Determine the [x, y] coordinate at the center of the cell enclosing the given text.  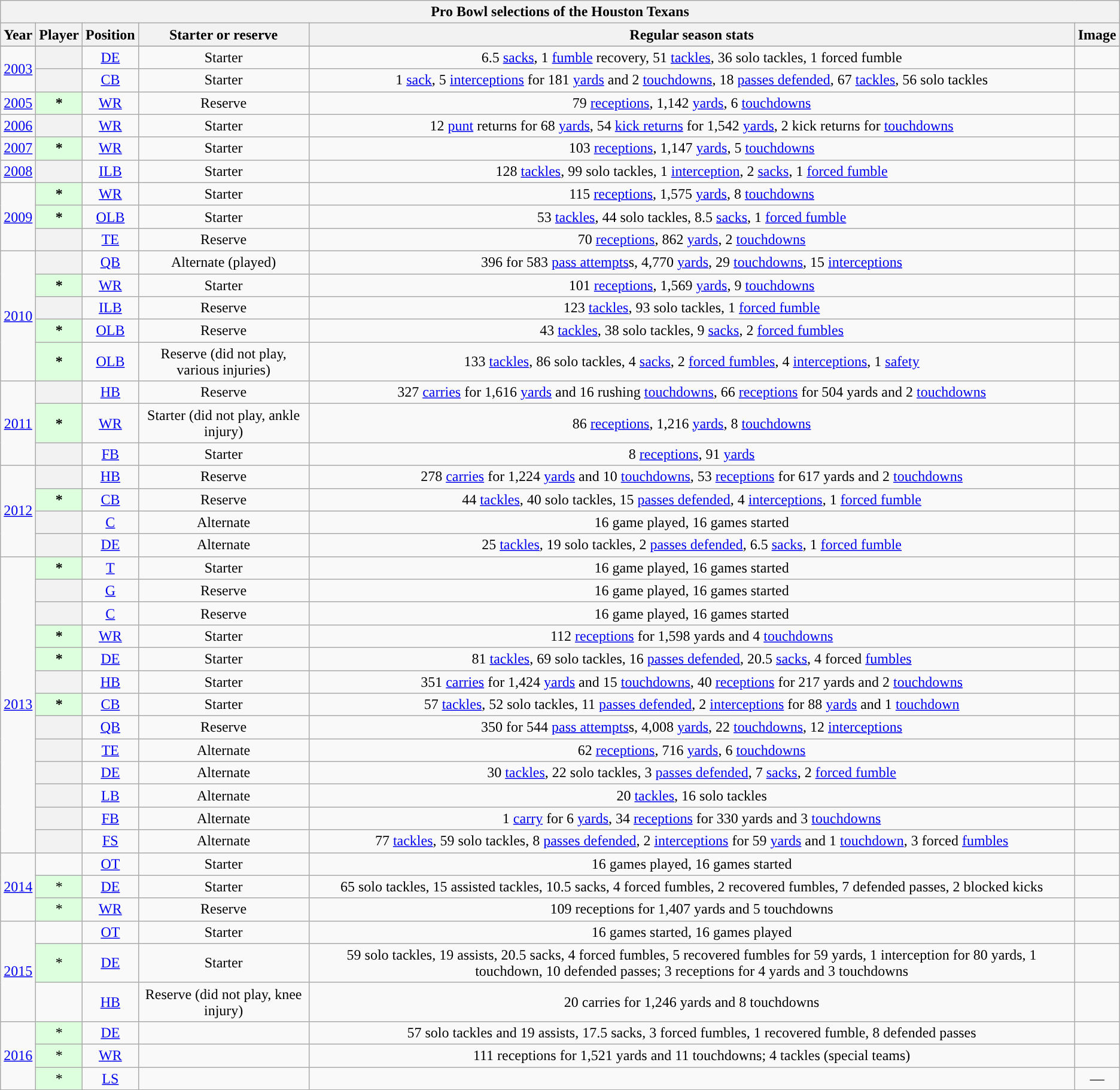
1 sack, 5 interceptions for 181 yards and 2 touchdowns, 18 passes defended, 67 tackles, 56 solo tackles [692, 80]
2014 [18, 887]
LB [111, 796]
G [111, 590]
T [111, 568]
8 receptions, 91 yards [692, 454]
— [1097, 1079]
1 carry for 6 yards, 34 receptions for 330 yards and 3 touchdowns [692, 818]
111 receptions for 1,521 yards and 11 touchdowns; 4 tackles (special teams) [692, 1055]
2009 [18, 217]
109 receptions for 1,407 yards and 5 touchdowns [692, 909]
101 receptions, 1,569 yards, 9 touchdowns [692, 285]
Player [59, 35]
Year [18, 35]
6.5 sacks, 1 fumble recovery, 51 tackles, 36 solo tackles, 1 forced fumble [692, 57]
2015 [18, 971]
351 carries for 1,424 yards and 15 touchdowns, 40 receptions for 217 yards and 2 touchdowns [692, 681]
103 receptions, 1,147 yards, 5 touchdowns [692, 148]
Image [1097, 35]
25 tackles, 19 solo tackles, 2 passes defended, 6.5 sacks, 1 forced fumble [692, 545]
20 tackles, 16 solo tackles [692, 796]
20 carries for 1,246 yards and 8 touchdowns [692, 1001]
2013 [18, 705]
2005 [18, 103]
57 solo tackles and 19 assists, 17.5 sacks, 3 forced fumbles, 1 recovered fumble, 8 defended passes [692, 1033]
12 punt returns for 68 yards, 54 kick returns for 1,542 yards, 2 kick returns for touchdowns [692, 126]
77 tackles, 59 solo tackles, 8 passes defended, 2 interceptions for 59 yards and 1 touchdown, 3 forced fumbles [692, 841]
86 receptions, 1,216 yards, 8 touchdowns [692, 424]
2007 [18, 148]
LS [111, 1079]
62 receptions, 716 yards, 6 touchdowns [692, 750]
2003 [18, 69]
350 for 544 pass attemptss, 4,008 yards, 22 touchdowns, 12 interceptions [692, 727]
123 tackles, 93 solo tackles, 1 forced fumble [692, 308]
Starter (did not play, ankle injury) [224, 424]
115 receptions, 1,575 yards, 8 touchdowns [692, 194]
Alternate (played) [224, 262]
16 games started, 16 games played [692, 932]
Starter or reserve [224, 35]
2008 [18, 171]
65 solo tackles, 15 assisted tackles, 10.5 sacks, 4 forced fumbles, 2 recovered fumbles, 7 defended passes, 2 blocked kicks [692, 887]
2012 [18, 511]
133 tackles, 86 solo tackles, 4 sacks, 2 forced fumbles, 4 interceptions, 1 safety [692, 361]
Reserve (did not play, knee injury) [224, 1001]
57 tackles, 52 solo tackles, 11 passes defended, 2 interceptions for 88 yards and 1 touchdown [692, 705]
128 tackles, 99 solo tackles, 1 interception, 2 sacks, 1 forced fumble [692, 171]
Reserve (did not play, various injuries) [224, 361]
2006 [18, 126]
43 tackles, 38 solo tackles, 9 sacks, 2 forced fumbles [692, 331]
FS [111, 841]
278 carries for 1,224 yards and 10 touchdowns, 53 receptions for 617 yards and 2 touchdowns [692, 477]
81 tackles, 69 solo tackles, 16 passes defended, 20.5 sacks, 4 forced fumbles [692, 659]
44 tackles, 40 solo tackles, 15 passes defended, 4 interceptions, 1 forced fumble [692, 500]
70 receptions, 862 yards, 2 touchdowns [692, 239]
2010 [18, 316]
327 carries for 1,616 yards and 16 rushing touchdowns, 66 receptions for 504 yards and 2 touchdowns [692, 392]
79 receptions, 1,142 yards, 6 touchdowns [692, 103]
Position [111, 35]
112 receptions for 1,598 yards and 4 touchdowns [692, 636]
16 games played, 16 games started [692, 864]
2011 [18, 424]
396 for 583 pass attemptss, 4,770 yards, 29 touchdowns, 15 interceptions [692, 262]
Pro Bowl selections of the Houston Texans [560, 12]
30 tackles, 22 solo tackles, 3 passes defended, 7 sacks, 2 forced fumble [692, 773]
53 tackles, 44 solo tackles, 8.5 sacks, 1 forced fumble [692, 217]
2016 [18, 1055]
Regular season stats [692, 35]
